Identify which cell holds the provided text, then report its [X, Y] central coordinate. 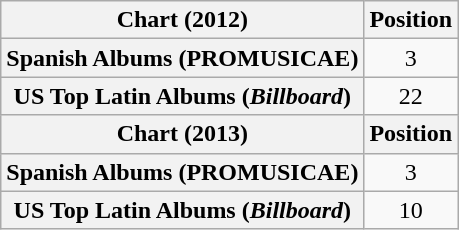
10 [411, 210]
Chart (2012) [182, 20]
Chart (2013) [182, 134]
22 [411, 96]
